Extract the (x, y) coordinate from the center of the cell holding the provided text.  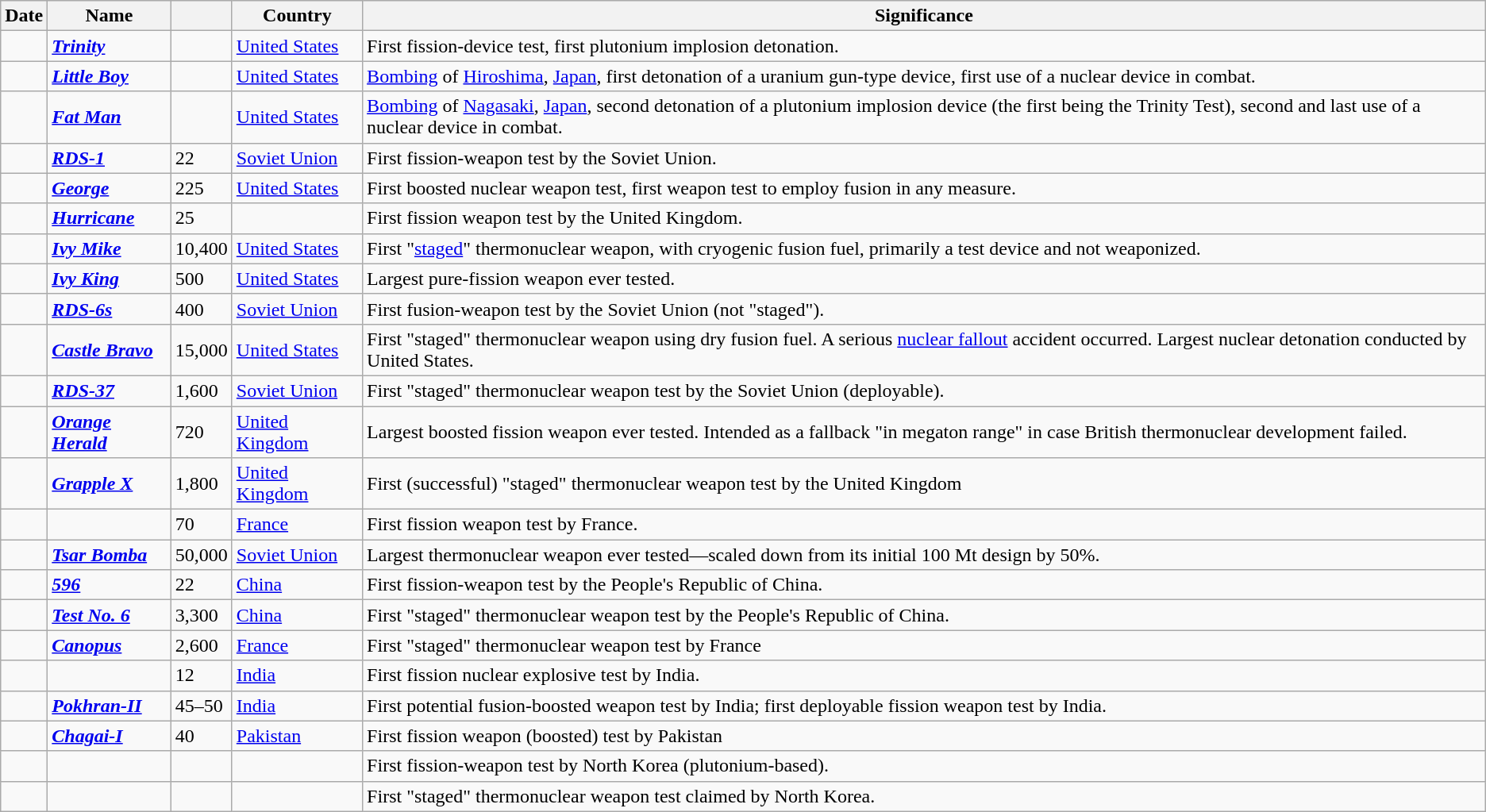
40 (202, 736)
First "staged" thermonuclear weapon test by France (924, 645)
Bombing of Hiroshima, Japan, first detonation of a uranium gun-type device, first use of a nuclear device in combat. (924, 76)
70 (202, 525)
First potential fusion-boosted weapon test by India; first deployable fission weapon test by India. (924, 706)
First fission weapon test by the United Kingdom. (924, 218)
First fission-device test, first plutonium implosion detonation. (924, 46)
First "staged" thermonuclear weapon, with cryogenic fusion fuel, primarily a test device and not weaponized. (924, 248)
Ivy King (110, 279)
Date (24, 16)
Fat Man (110, 117)
Hurricane (110, 218)
Tsar Bomba (110, 555)
Largest thermonuclear weapon ever tested—scaled down from its initial 100 Mt design by 50%. (924, 555)
15,000 (202, 349)
Ivy Mike (110, 248)
First boosted nuclear weapon test, first weapon test to employ fusion in any measure. (924, 188)
First fission nuclear explosive test by India. (924, 675)
Canopus (110, 645)
500 (202, 279)
10,400 (202, 248)
3,300 (202, 615)
Chagai-I (110, 736)
Little Boy (110, 76)
Name (110, 16)
45–50 (202, 706)
First fission weapon (boosted) test by Pakistan (924, 736)
First fission-weapon test by the Soviet Union. (924, 158)
Country (297, 16)
RDS-37 (110, 391)
Significance (924, 16)
RDS-1 (110, 158)
400 (202, 309)
Largest boosted fission weapon ever tested. Intended as a fallback "in megaton range" in case British thermonuclear development failed. (924, 432)
Pokhran-II (110, 706)
Largest pure-fission weapon ever tested. (924, 279)
12 (202, 675)
Trinity (110, 46)
Grapple X (110, 484)
First "staged" thermonuclear weapon test claimed by North Korea. (924, 796)
Orange Herald (110, 432)
25 (202, 218)
First fission weapon test by France. (924, 525)
Castle Bravo (110, 349)
RDS-6s (110, 309)
2,600 (202, 645)
225 (202, 188)
Test No. 6 (110, 615)
First fusion-weapon test by the Soviet Union (not "staged"). (924, 309)
First (successful) "staged" thermonuclear weapon test by the United Kingdom (924, 484)
First fission-weapon test by North Korea (plutonium-based). (924, 766)
First "staged" thermonuclear weapon test by the People's Republic of China. (924, 615)
George (110, 188)
596 (110, 585)
1,600 (202, 391)
720 (202, 432)
First fission-weapon test by the People's Republic of China. (924, 585)
First "staged" thermonuclear weapon test by the Soviet Union (deployable). (924, 391)
Pakistan (297, 736)
1,800 (202, 484)
50,000 (202, 555)
